From the cell containing the given text, extract its center point as (x, y) coordinate. 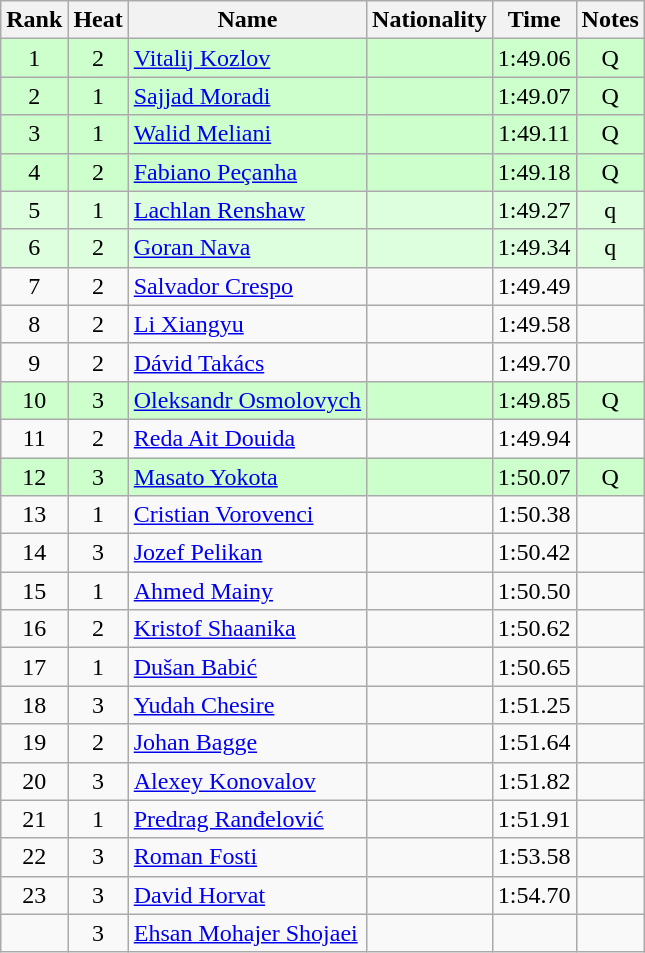
7 (34, 286)
15 (34, 591)
Oleksandr Osmolovych (247, 400)
Notes (610, 20)
Jozef Pelikan (247, 553)
Roman Fosti (247, 857)
Ahmed Mainy (247, 591)
23 (34, 895)
5 (34, 210)
19 (34, 743)
1:53.58 (534, 857)
6 (34, 248)
17 (34, 667)
Yudah Chesire (247, 705)
10 (34, 400)
21 (34, 819)
13 (34, 515)
1:49.58 (534, 324)
1:49.18 (534, 172)
16 (34, 629)
Predrag Ranđelović (247, 819)
David Horvat (247, 895)
1:49.70 (534, 362)
Dávid Takács (247, 362)
22 (34, 857)
Sajjad Moradi (247, 96)
1:50.50 (534, 591)
1:49.06 (534, 58)
Goran Nava (247, 248)
Masato Yokota (247, 477)
Alexey Konovalov (247, 781)
Walid Meliani (247, 134)
1:51.91 (534, 819)
1:54.70 (534, 895)
Salvador Crespo (247, 286)
14 (34, 553)
Kristof Shaanika (247, 629)
Fabiano Peçanha (247, 172)
1:51.64 (534, 743)
Dušan Babić (247, 667)
11 (34, 438)
Time (534, 20)
1:49.11 (534, 134)
Heat (98, 20)
1:49.49 (534, 286)
Nationality (430, 20)
1:50.42 (534, 553)
Johan Bagge (247, 743)
Reda Ait Douida (247, 438)
1:50.07 (534, 477)
1:49.07 (534, 96)
Li Xiangyu (247, 324)
9 (34, 362)
1:50.62 (534, 629)
1:49.27 (534, 210)
Vitalij Kozlov (247, 58)
Cristian Vorovenci (247, 515)
12 (34, 477)
1:51.25 (534, 705)
Rank (34, 20)
1:51.82 (534, 781)
8 (34, 324)
1:50.38 (534, 515)
4 (34, 172)
Lachlan Renshaw (247, 210)
1:49.34 (534, 248)
18 (34, 705)
1:49.85 (534, 400)
Ehsan Mohajer Shojaei (247, 933)
20 (34, 781)
1:50.65 (534, 667)
1:49.94 (534, 438)
Name (247, 20)
